Return (x, y) of the center of cell containing provided text 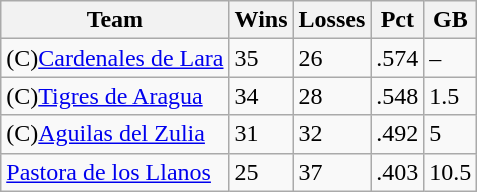
10.5 (450, 172)
35 (261, 58)
32 (332, 134)
.574 (398, 58)
Team (115, 20)
GB (450, 20)
(C)Aguilas del Zulia (115, 134)
Pastora de los Llanos (115, 172)
28 (332, 96)
Pct (398, 20)
.492 (398, 134)
(C)Cardenales de Lara (115, 58)
25 (261, 172)
1.5 (450, 96)
37 (332, 172)
(C)Tigres de Aragua (115, 96)
31 (261, 134)
Losses (332, 20)
Wins (261, 20)
34 (261, 96)
26 (332, 58)
5 (450, 134)
– (450, 58)
.403 (398, 172)
.548 (398, 96)
